Return [X, Y] of the center of cell containing provided text 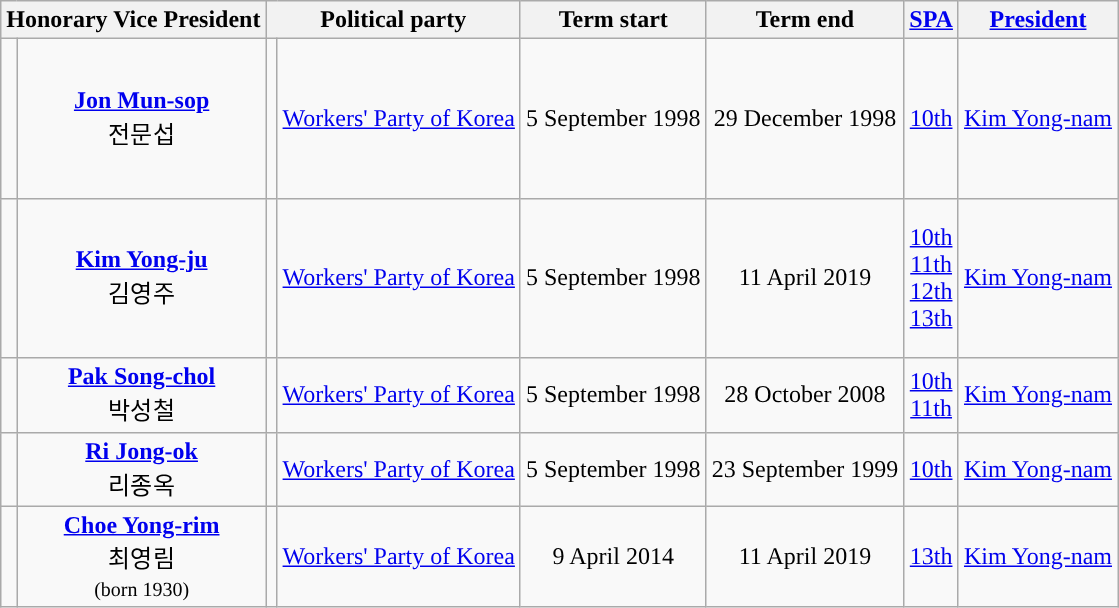
Choe Yong-rim최영림(born 1930) [142, 556]
Ri Jong-ok리종옥 [142, 469]
13th [932, 556]
10th11th [932, 395]
Kim Yong-ju김영주 [142, 278]
Jon Mun-sop전문섭 [142, 119]
9 April 2014 [613, 556]
23 September 1999 [805, 469]
Term start [613, 20]
Pak Song-chol박성철 [142, 395]
President [1038, 20]
Political party [393, 20]
28 October 2008 [805, 395]
SPA [932, 20]
Honorary Vice President [134, 20]
29 December 1998 [805, 119]
Term end [805, 20]
10th11th12th13th [932, 278]
